Identify which cell holds the provided text, then report its [x, y] central coordinate. 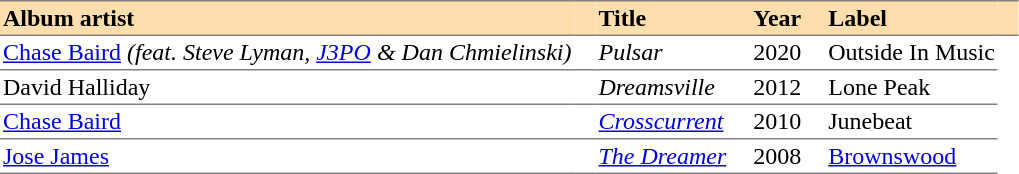
2012 [777, 87]
Crosscurrent [663, 122]
The Dreamer [663, 157]
Year [777, 18]
Chase Baird [288, 122]
Title [663, 18]
Pulsar [663, 53]
2008 [777, 157]
Brownswood [912, 157]
Jose James [288, 157]
Dreamsville [663, 87]
Chase Baird (feat. Steve Lyman, J3PO & Dan Chmielinski) [288, 53]
2010 [777, 122]
Junebeat [912, 122]
Lone Peak [912, 87]
Album artist [288, 18]
Outside In Music [912, 53]
Label [912, 18]
David Halliday [288, 87]
2020 [777, 53]
